Search for the cell housing the specified text and yield its (X, Y) center coordinate. 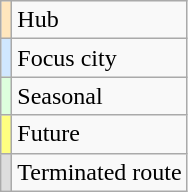
Hub (100, 20)
Seasonal (100, 96)
Future (100, 134)
Terminated route (100, 172)
Focus city (100, 58)
